Detect which cell encompasses the target text, then output its [x, y] center coordinate. 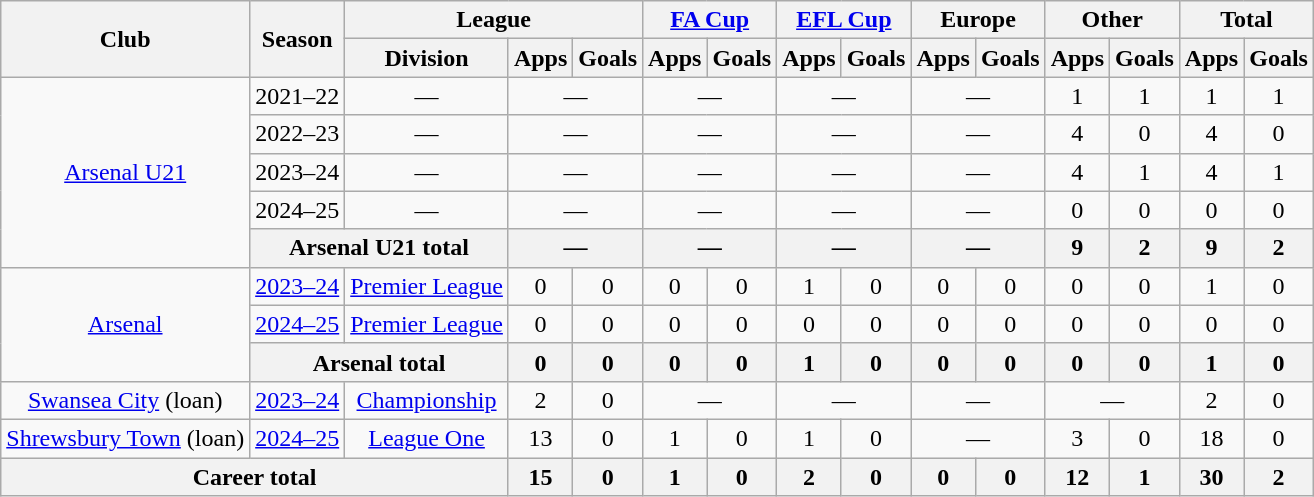
Europe [978, 20]
3 [1077, 438]
Season [298, 39]
Swansea City (loan) [126, 400]
Career total [255, 477]
Arsenal U21 [126, 172]
15 [540, 477]
Arsenal U21 total [380, 248]
Other [1112, 20]
Total [1246, 20]
2021–22 [298, 96]
Arsenal [126, 324]
League [494, 20]
13 [540, 438]
30 [1211, 477]
Division [427, 58]
12 [1077, 477]
League One [427, 438]
Arsenal total [380, 362]
Shrewsbury Town (loan) [126, 438]
Club [126, 39]
2022–23 [298, 134]
Championship [427, 400]
18 [1211, 438]
EFL Cup [844, 20]
FA Cup [710, 20]
